Return the [X, Y] coordinate for the center point of the cell that contains the specified text.  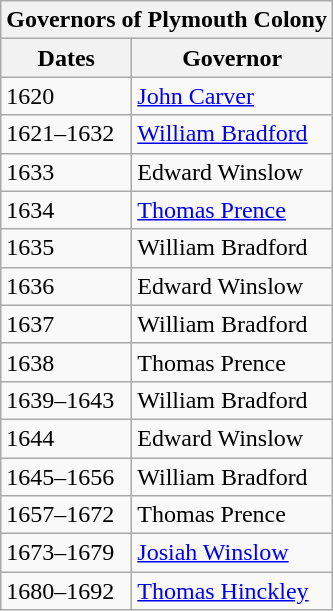
1673–1679 [66, 553]
Dates [66, 58]
1620 [66, 96]
1634 [66, 210]
Josiah Winslow [232, 553]
1644 [66, 438]
Thomas Hinckley [232, 591]
1638 [66, 362]
Governors of Plymouth Colony [167, 20]
John Carver [232, 96]
1645–1656 [66, 477]
Governor [232, 58]
1680–1692 [66, 591]
1636 [66, 286]
1633 [66, 172]
1637 [66, 324]
1657–1672 [66, 515]
1635 [66, 248]
1621–1632 [66, 134]
1639–1643 [66, 400]
